Determine the (X, Y) coordinate at the center of the cell enclosing the given text.  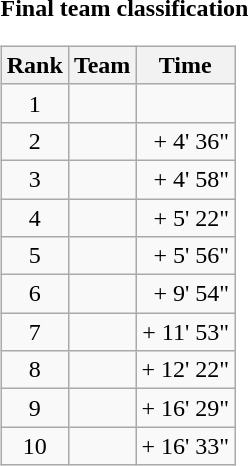
Team (102, 65)
+ 11' 53" (186, 332)
4 (34, 217)
+ 4' 36" (186, 141)
+ 9' 54" (186, 294)
7 (34, 332)
+ 5' 56" (186, 256)
2 (34, 141)
9 (34, 408)
10 (34, 446)
1 (34, 103)
+ 5' 22" (186, 217)
3 (34, 179)
6 (34, 294)
8 (34, 370)
Rank (34, 65)
5 (34, 256)
+ 16' 29" (186, 408)
+ 16' 33" (186, 446)
+ 12' 22" (186, 370)
+ 4' 58" (186, 179)
Time (186, 65)
